Search for the cell housing the specified text and yield its (x, y) center coordinate. 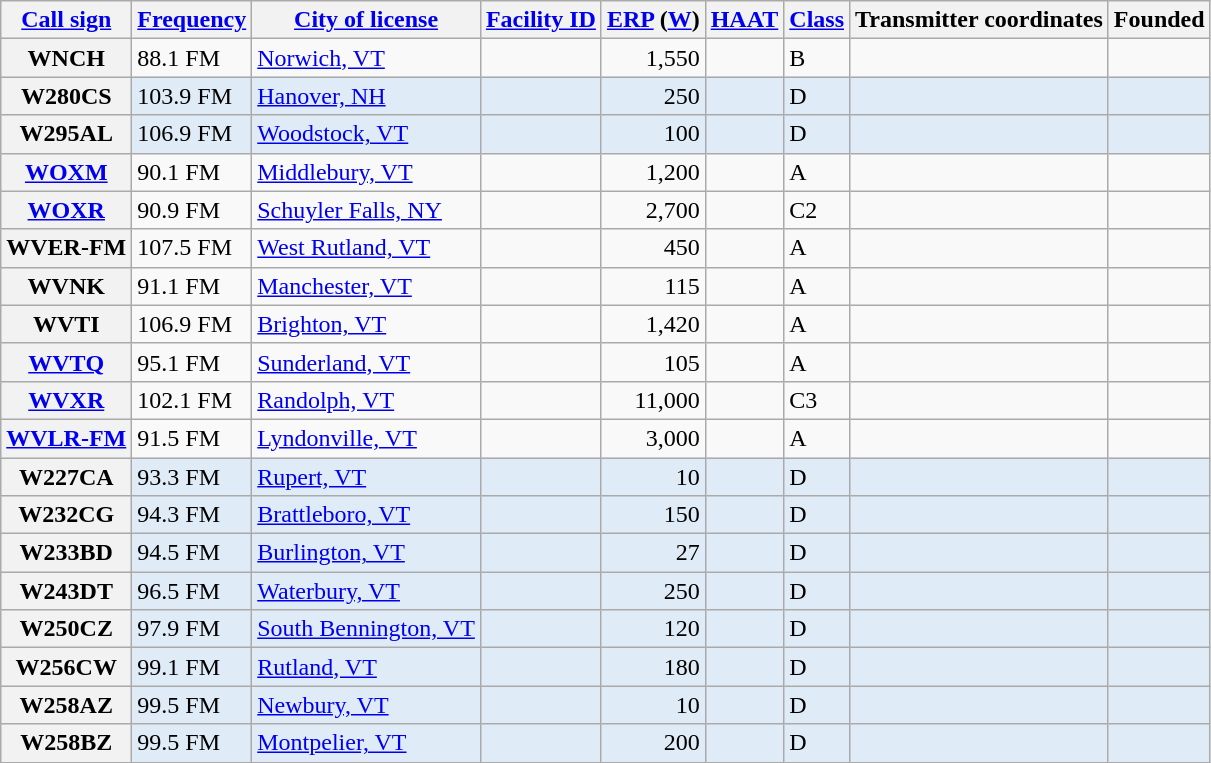
C3 (817, 400)
90.1 FM (192, 172)
WNCH (66, 58)
1,550 (653, 58)
W258AZ (66, 705)
W232CG (66, 515)
Rupert, VT (366, 477)
Norwich, VT (366, 58)
Manchester, VT (366, 286)
120 (653, 629)
ERP (W) (653, 20)
99.1 FM (192, 667)
WVER-FM (66, 248)
Woodstock, VT (366, 134)
WVLR-FM (66, 438)
88.1 FM (192, 58)
91.1 FM (192, 286)
91.5 FM (192, 438)
Brighton, VT (366, 324)
150 (653, 515)
WVXR (66, 400)
3,000 (653, 438)
105 (653, 362)
103.9 FM (192, 96)
94.5 FM (192, 553)
City of license (366, 20)
27 (653, 553)
1,420 (653, 324)
West Rutland, VT (366, 248)
Founded (1159, 20)
Class (817, 20)
Montpelier, VT (366, 743)
1,200 (653, 172)
180 (653, 667)
C2 (817, 210)
93.3 FM (192, 477)
W258BZ (66, 743)
WOXM (66, 172)
Facility ID (540, 20)
102.1 FM (192, 400)
200 (653, 743)
Middlebury, VT (366, 172)
107.5 FM (192, 248)
Lyndonville, VT (366, 438)
Brattleboro, VT (366, 515)
Randolph, VT (366, 400)
B (817, 58)
W256CW (66, 667)
94.3 FM (192, 515)
115 (653, 286)
W295AL (66, 134)
Schuyler Falls, NY (366, 210)
Frequency (192, 20)
W233BD (66, 553)
W243DT (66, 591)
90.9 FM (192, 210)
Newbury, VT (366, 705)
Burlington, VT (366, 553)
Transmitter coordinates (980, 20)
2,700 (653, 210)
Sunderland, VT (366, 362)
WVNK (66, 286)
100 (653, 134)
11,000 (653, 400)
450 (653, 248)
WOXR (66, 210)
W280CS (66, 96)
WVTQ (66, 362)
95.1 FM (192, 362)
South Bennington, VT (366, 629)
97.9 FM (192, 629)
W227CA (66, 477)
WVTI (66, 324)
Hanover, NH (366, 96)
W250CZ (66, 629)
HAAT (744, 20)
96.5 FM (192, 591)
Call sign (66, 20)
Rutland, VT (366, 667)
Waterbury, VT (366, 591)
